Search for the cell housing the specified text and yield its (x, y) center coordinate. 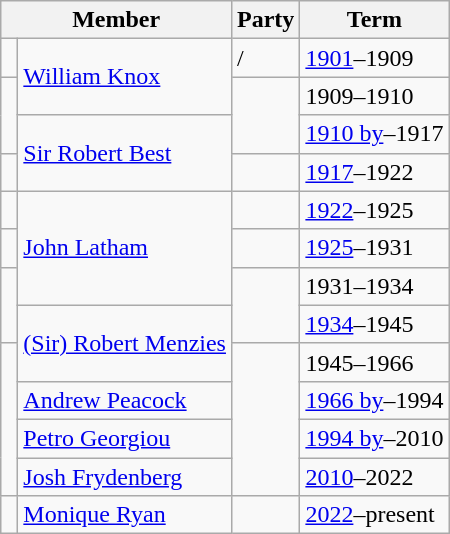
Andrew Peacock (125, 400)
William Knox (125, 77)
Sir Robert Best (125, 153)
Josh Frydenberg (125, 477)
1917–1922 (374, 172)
1934–1945 (374, 324)
Member (116, 20)
1994 by–2010 (374, 438)
(Sir) Robert Menzies (125, 343)
1931–1934 (374, 286)
1966 by–1994 (374, 400)
1945–1966 (374, 362)
Party (265, 20)
John Latham (125, 248)
2010–2022 (374, 477)
1925–1931 (374, 248)
1909–1910 (374, 96)
Petro Georgiou (125, 438)
/ (265, 58)
1922–1925 (374, 210)
Monique Ryan (125, 515)
1901–1909 (374, 58)
1910 by–1917 (374, 134)
Term (374, 20)
2022–present (374, 515)
